Capture the cell that displays the provided text and extract its [X, Y] central coordinate. 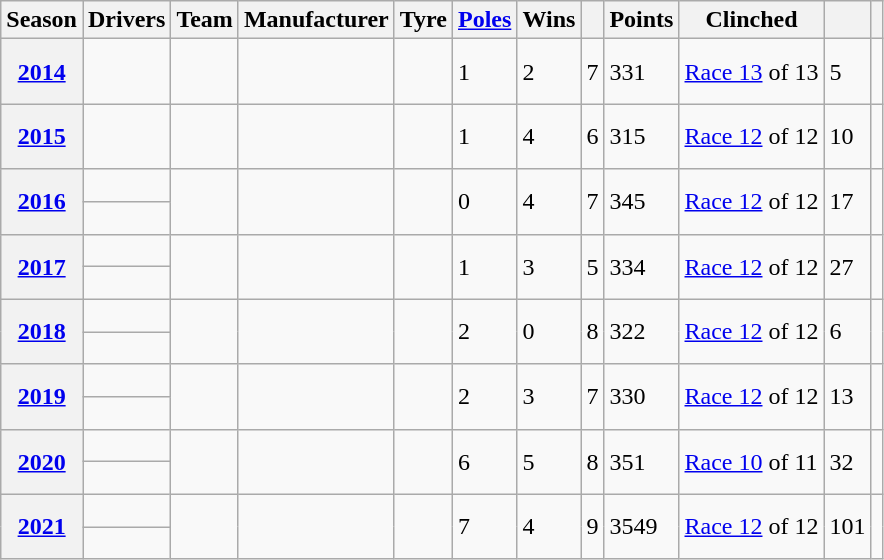
17 [848, 202]
2017 [42, 266]
10 [848, 136]
322 [642, 332]
Team [205, 20]
13 [848, 396]
2016 [42, 202]
Poles [484, 20]
101 [848, 526]
Race 10 of 11 [752, 462]
331 [642, 72]
2015 [42, 136]
32 [848, 462]
2018 [42, 332]
Tyre [423, 20]
Clinched [752, 20]
334 [642, 266]
27 [848, 266]
Drivers [126, 20]
330 [642, 396]
2020 [42, 462]
3549 [642, 526]
Points [642, 20]
2014 [42, 72]
315 [642, 136]
Race 13 of 13 [752, 72]
Wins [549, 20]
Manufacturer [316, 20]
Season [42, 20]
345 [642, 202]
2021 [42, 526]
351 [642, 462]
9 [592, 526]
2019 [42, 396]
